Return the [X, Y] coordinate for the center point of the cell that contains the specified text.  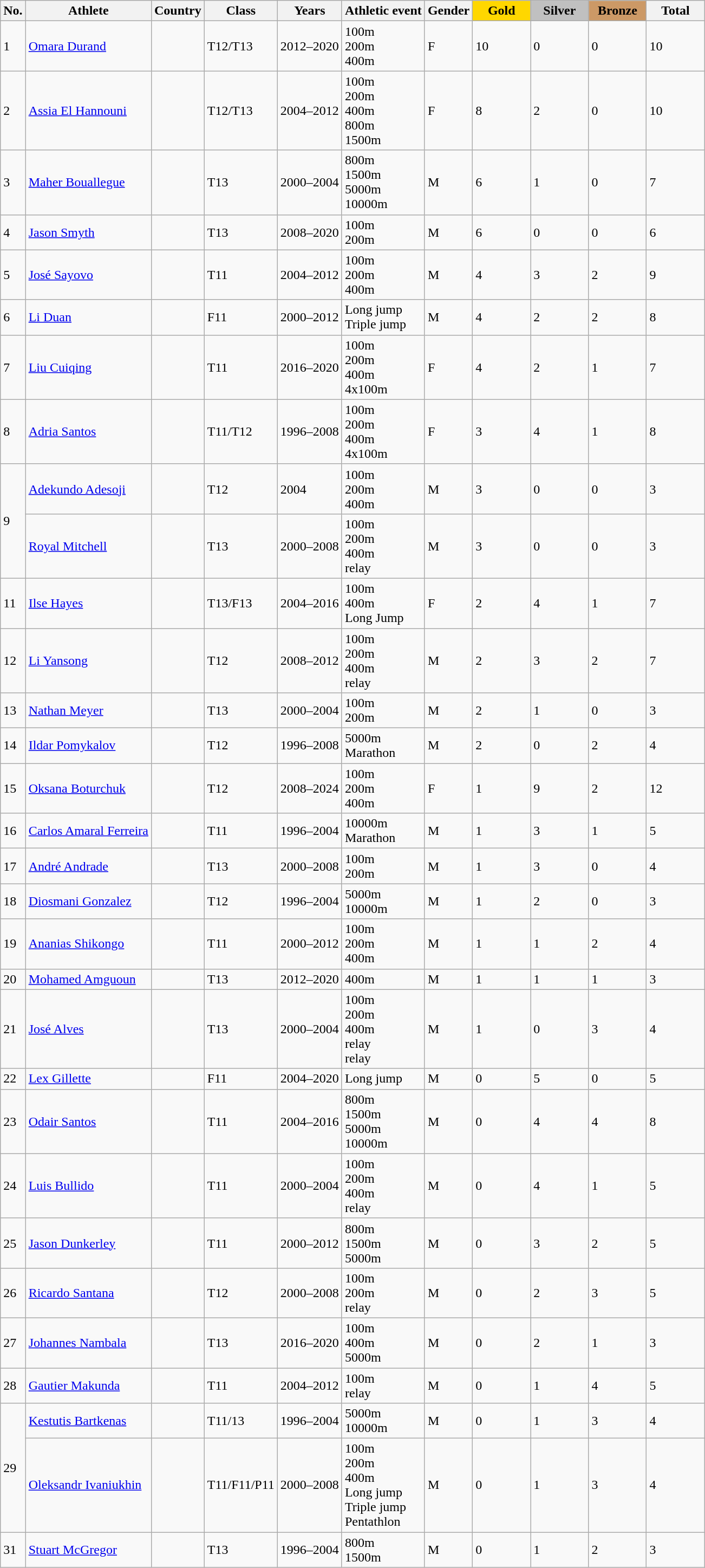
Lex Gillette [88, 1079]
Kestutis Bartkenas [88, 1421]
24 [13, 1185]
15 [13, 788]
2008–2024 [310, 788]
T11/T12 [240, 431]
Johannes Nambala [88, 1343]
José Sayovo [88, 275]
Stuart McGregor [88, 1550]
Diosmani Gonzalez [88, 902]
2004 [310, 489]
Odair Santos [88, 1122]
T13/F13 [240, 603]
T11/13 [240, 1421]
Silver [560, 11]
2008–2012 [310, 661]
Nathan Meyer [88, 711]
26 [13, 1293]
Country [178, 11]
100m relay [383, 1385]
Oksana Boturchuk [88, 788]
Assia El Hannouni [88, 111]
400m [383, 979]
Gautier Makunda [88, 1385]
Ilse Hayes [88, 603]
Omara Durand [88, 46]
800m 1500m [383, 1550]
100m 400m 5000m [383, 1343]
José Alves [88, 1029]
Liu Cuiqing [88, 367]
800m 1500m 5000m [383, 1243]
17 [13, 866]
Ildar Pomykalov [88, 746]
Adria Santos [88, 431]
T11/F11/P11 [240, 1486]
Years [310, 11]
13 [13, 711]
Class [240, 11]
20 [13, 979]
Li Yansong [88, 661]
Luis Bullido [88, 1185]
Ananias Shikongo [88, 944]
2004–2020 [310, 1079]
Li Duan [88, 318]
Carlos Amaral Ferreira [88, 831]
Jason Dunkerley [88, 1243]
100m 400m Long Jump [383, 603]
28 [13, 1385]
Mohamed Amguoun [88, 979]
Bronze [617, 11]
22 [13, 1079]
21 [13, 1029]
2008–2020 [310, 232]
800m 1500m 5000m 10000m [383, 1122]
Oleksandr Ivaniukhin [88, 1486]
Athlete [88, 11]
100m 200m 400m relay relay [383, 1029]
10000m Marathon [383, 831]
800m 1500m 5000m10000m [383, 182]
14 [13, 746]
100m 200m relay [383, 1293]
5000m Marathon [383, 746]
Ricardo Santana [88, 1293]
11 [13, 603]
Long jump [383, 1079]
Jason Smyth [88, 232]
Gender [448, 11]
29 [13, 1468]
23 [13, 1122]
16 [13, 831]
Long jump Triple jump [383, 318]
Gold [501, 11]
Royal Mitchell [88, 546]
Athletic event [383, 11]
19 [13, 944]
100m 200m 400m Long jump Triple jump Pentathlon [383, 1486]
31 [13, 1550]
18 [13, 902]
Maher Bouallegue [88, 182]
27 [13, 1343]
Adekundo Adesoji [88, 489]
100m 200m 400m 800m 1500m [383, 111]
25 [13, 1243]
André Andrade [88, 866]
Total [676, 11]
No. [13, 11]
